Output the [x, y] coordinate of the center of the cell containing the given text.  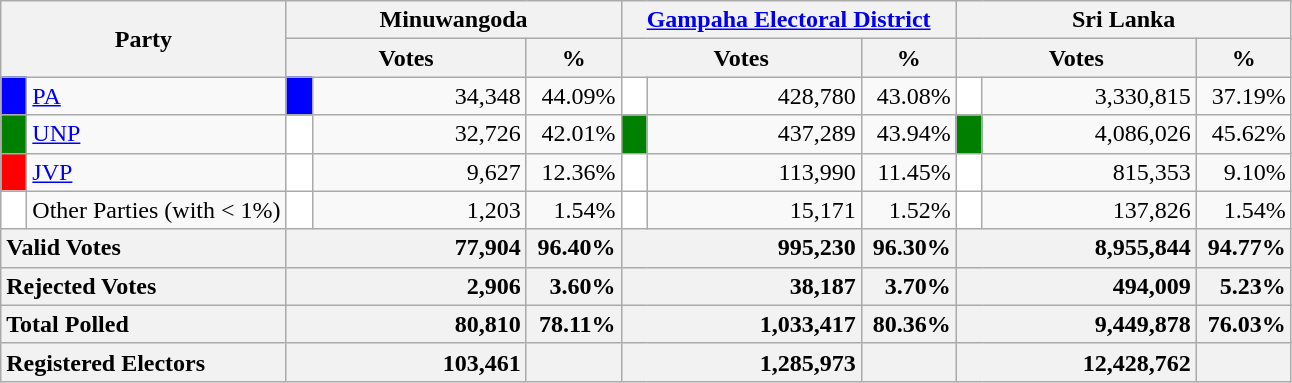
94.77% [1244, 248]
1,033,417 [741, 324]
Registered Electors [144, 362]
137,826 [1089, 210]
44.09% [574, 96]
995,230 [741, 248]
Valid Votes [144, 248]
34,348 [419, 96]
113,990 [754, 172]
JVP [156, 172]
43.94% [908, 134]
80,810 [406, 324]
2,906 [406, 286]
Sri Lanka [1124, 20]
Rejected Votes [144, 286]
77,904 [406, 248]
815,353 [1089, 172]
428,780 [754, 96]
494,009 [1076, 286]
103,461 [406, 362]
78.11% [574, 324]
3.70% [908, 286]
8,955,844 [1076, 248]
3.60% [574, 286]
4,086,026 [1089, 134]
9.10% [1244, 172]
9,627 [419, 172]
45.62% [1244, 134]
15,171 [754, 210]
12,428,762 [1076, 362]
Party [144, 39]
37.19% [1244, 96]
Other Parties (with < 1%) [156, 210]
80.36% [908, 324]
96.40% [574, 248]
Minuwangoda [454, 20]
42.01% [574, 134]
96.30% [908, 248]
5.23% [1244, 286]
UNP [156, 134]
1,203 [419, 210]
1,285,973 [741, 362]
Gampaha Electoral District [788, 20]
Total Polled [144, 324]
43.08% [908, 96]
12.36% [574, 172]
PA [156, 96]
76.03% [1244, 324]
9,449,878 [1076, 324]
3,330,815 [1089, 96]
11.45% [908, 172]
437,289 [754, 134]
32,726 [419, 134]
1.52% [908, 210]
38,187 [741, 286]
